Capture the cell that displays the provided text and extract its [x, y] central coordinate. 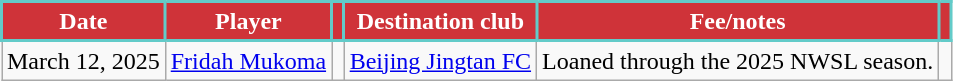
Player [248, 22]
March 12, 2025 [84, 60]
Fee/notes [738, 22]
Fridah Mukoma [248, 60]
Destination club [440, 22]
Date [84, 22]
Beijing Jingtan FC [440, 60]
Loaned through the 2025 NWSL season. [738, 60]
